Return (X, Y) of the center of cell containing provided text 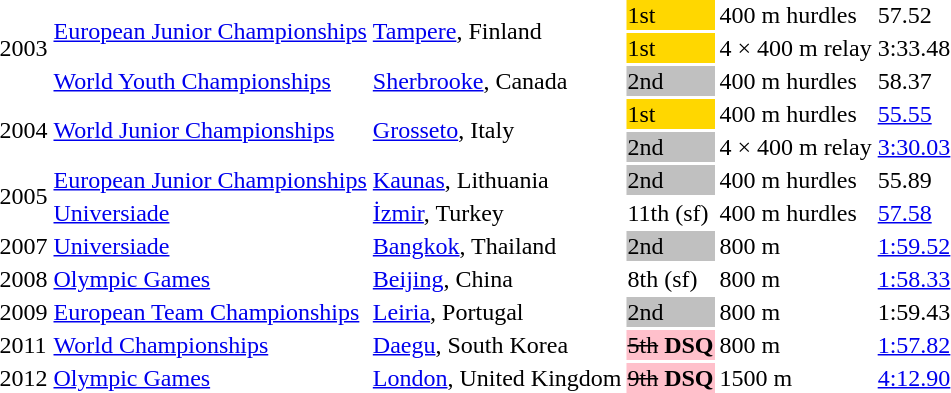
8th (sf) (670, 279)
11th (sf) (670, 213)
Leiria, Portugal (497, 312)
London, United Kingdom (497, 378)
1500 m (796, 378)
Beijing, China (497, 279)
World Junior Championships (210, 130)
Kaunas, Lithuania (497, 180)
European Team Championships (210, 312)
World Youth Championships (210, 81)
World Championships (210, 345)
5th DSQ (670, 345)
İzmir, Turkey (497, 213)
Bangkok, Thailand (497, 246)
Daegu, South Korea (497, 345)
Grosseto, Italy (497, 130)
Sherbrooke, Canada (497, 81)
Tampere, Finland (497, 32)
9th DSQ (670, 378)
